From the cell containing the given text, extract its center point as [X, Y] coordinate. 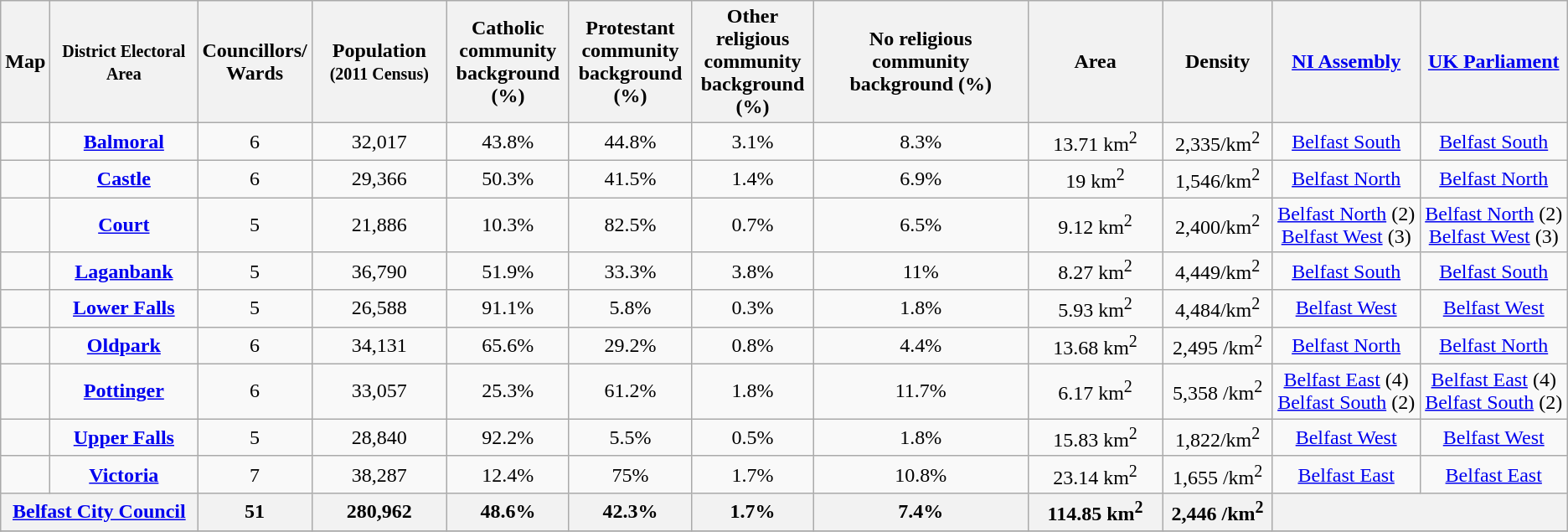
8.27 km2 [1096, 271]
280,962 [379, 513]
29,366 [379, 179]
10.8% [921, 474]
7 [255, 474]
65.6% [508, 345]
3.1% [752, 142]
Laganbank [124, 271]
3.8% [752, 271]
61.2% [630, 392]
38,287 [379, 474]
51.9% [508, 271]
1,546/km2 [1218, 179]
2,446 /km2 [1218, 513]
0.5% [752, 437]
0.8% [752, 345]
82.5% [630, 225]
0.3% [752, 308]
0.7% [752, 225]
34,131 [379, 345]
4.4% [921, 345]
6.9% [921, 179]
50.3% [508, 179]
NI Assembly [1346, 62]
25.3% [508, 392]
48.6% [508, 513]
26,588 [379, 308]
44.8% [630, 142]
No religious community background (%) [921, 62]
21,886 [379, 225]
11% [921, 271]
6.5% [921, 225]
41.5% [630, 179]
13.71 km2 [1096, 142]
28,840 [379, 437]
51 [255, 513]
10.3% [508, 225]
91.1% [508, 308]
Balmoral [124, 142]
Lower Falls [124, 308]
District Electoral Area [124, 62]
Map [25, 62]
Belfast City Council [99, 513]
12.4% [508, 474]
Court [124, 225]
15.83 km2 [1096, 437]
2,495 /km2 [1218, 345]
2,400/km2 [1218, 225]
5,358 /km2 [1218, 392]
11.7% [921, 392]
114.85 km2 [1096, 513]
33.3% [630, 271]
Otherreligious community background (%) [752, 62]
Oldpark [124, 345]
1.4% [752, 179]
Castle [124, 179]
1,822/km2 [1218, 437]
75% [630, 474]
19 km2 [1096, 179]
Pottinger [124, 392]
UK Parliament [1493, 62]
5.93 km2 [1096, 308]
5.8% [630, 308]
Population (2011 Census) [379, 62]
2,335/km2 [1218, 142]
Victoria [124, 474]
23.14 km2 [1096, 474]
6.17 km2 [1096, 392]
33,057 [379, 392]
9.12 km2 [1096, 225]
13.68 km2 [1096, 345]
92.2% [508, 437]
4,449/km2 [1218, 271]
43.8% [508, 142]
29.2% [630, 345]
32,017 [379, 142]
1,655 /km2 [1218, 474]
8.3% [921, 142]
Upper Falls [124, 437]
7.4% [921, 513]
5.5% [630, 437]
42.3% [630, 513]
Protestant community background (%) [630, 62]
4,484/km2 [1218, 308]
Catholic community background (%) [508, 62]
Density [1218, 62]
Area [1096, 62]
Councillors/ Wards [255, 62]
36,790 [379, 271]
